Extract the (x, y) coordinate from the center of the cell holding the provided text.  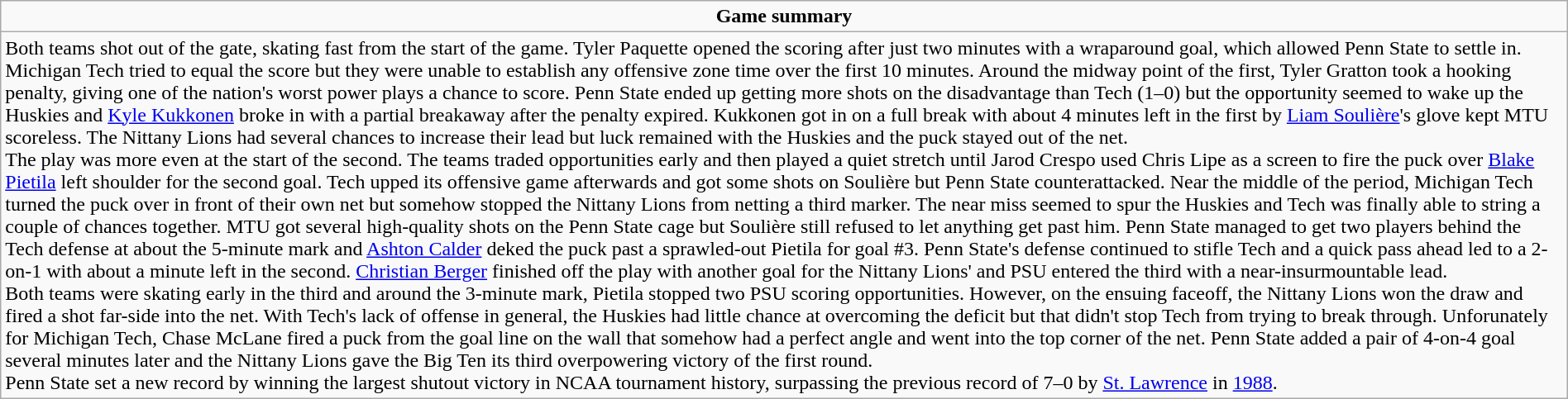
Game summary (784, 17)
